Determine the (X, Y) coordinate at the center of the cell enclosing the given text.  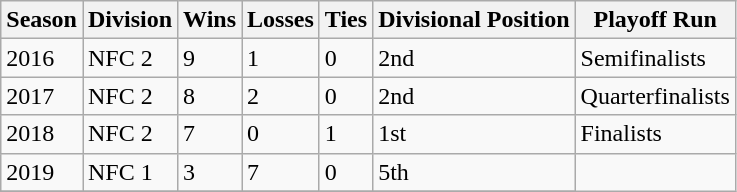
Divisional Position (474, 20)
5th (474, 172)
NFC 1 (130, 172)
2 (281, 96)
Losses (281, 20)
8 (210, 96)
3 (210, 172)
Division (130, 20)
Quarterfinalists (655, 96)
2018 (42, 134)
2019 (42, 172)
9 (210, 58)
Season (42, 20)
Semifinalists (655, 58)
2016 (42, 58)
Playoff Run (655, 20)
Wins (210, 20)
Ties (346, 20)
2017 (42, 96)
Finalists (655, 134)
1st (474, 134)
